Identify which cell holds the provided text, then report its [X, Y] central coordinate. 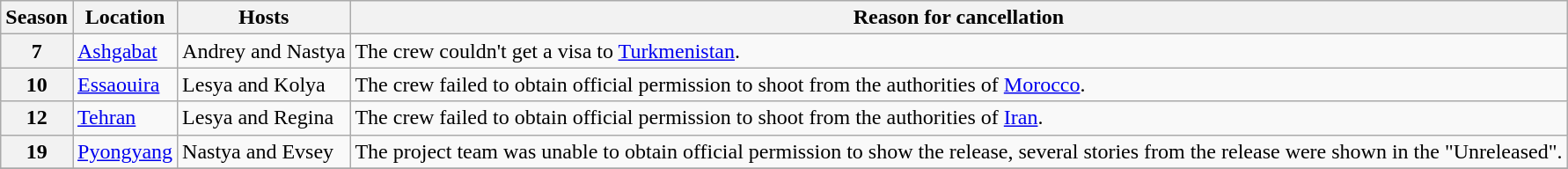
Hosts [264, 18]
Andrey and Nastya [264, 51]
12 [37, 118]
Location [125, 18]
The project team was unable to obtain official permission to show the release, several stories from the release were shown in the "Unreleased". [959, 151]
10 [37, 84]
The crew failed to obtain official permission to shoot from the authorities of Iran. [959, 118]
Lesya and Kolya [264, 84]
Reason for cancellation [959, 18]
Tehran [125, 118]
7 [37, 51]
Season [37, 18]
Ashgabat [125, 51]
19 [37, 151]
Essaouira [125, 84]
Lesya and Regina [264, 118]
The crew couldn't get a visa to Turkmenistan. [959, 51]
Pyongyang [125, 151]
The crew failed to obtain official permission to shoot from the authorities of Morocco. [959, 84]
Nastya and Evsey [264, 151]
